Extract the [x, y] coordinate from the center of the cell holding the provided text.  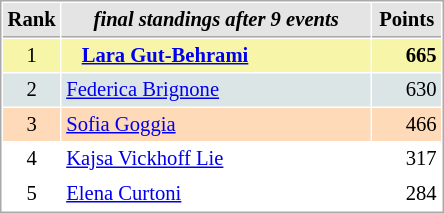
1 [32, 56]
Elena Curtoni [216, 194]
4 [32, 158]
Federica Brignone [216, 90]
Sofia Goggia [216, 124]
Kajsa Vickhoff Lie [216, 158]
665 [406, 56]
317 [406, 158]
2 [32, 90]
466 [406, 124]
284 [406, 194]
5 [32, 194]
3 [32, 124]
Rank [32, 20]
final standings after 9 events [216, 20]
Lara Gut-Behrami [216, 56]
630 [406, 90]
Points [406, 20]
